Scan for the cell matching the given text and deliver its (x, y) coordinate at center. 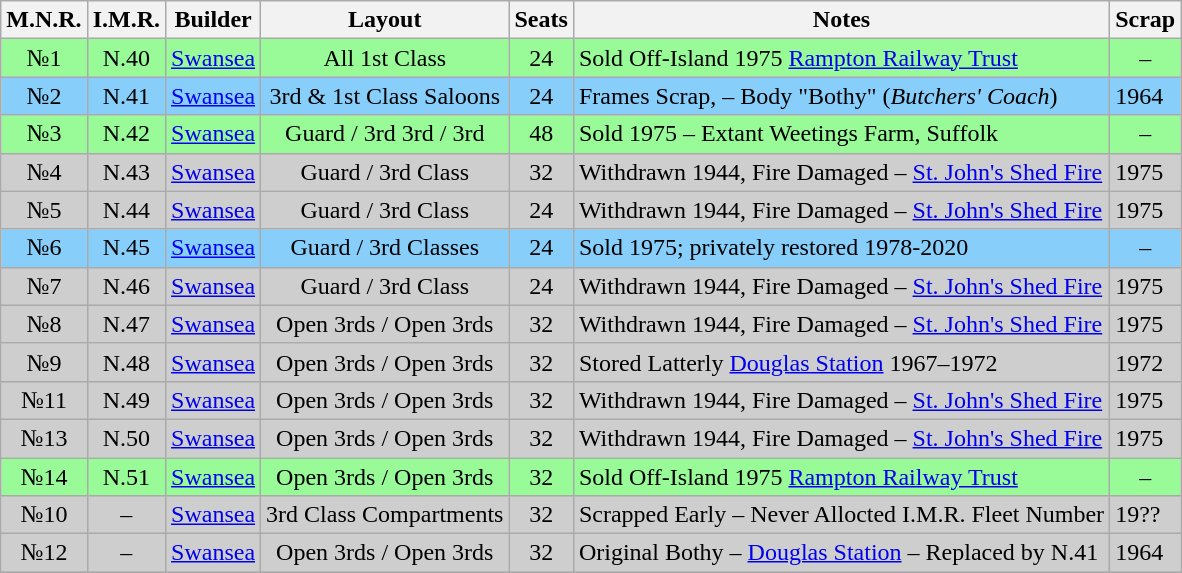
№1 (44, 58)
N.44 (126, 210)
№7 (44, 286)
Builder (214, 20)
Frames Scrap, – Body "Bothy" (Butchers' Coach) (841, 96)
Seats (541, 20)
№12 (44, 553)
N.48 (126, 362)
№3 (44, 134)
I.M.R. (126, 20)
№5 (44, 210)
N.50 (126, 438)
Notes (841, 20)
M.N.R. (44, 20)
All 1st Class (385, 58)
Layout (385, 20)
Scrapped Early – Never Allocted I.M.R. Fleet Number (841, 515)
№10 (44, 515)
N.41 (126, 96)
3rd & 1st Class Saloons (385, 96)
Original Bothy – Douglas Station – Replaced by N.41 (841, 553)
№8 (44, 324)
Scrap (1146, 20)
№11 (44, 400)
N.43 (126, 172)
Sold 1975 – Extant Weetings Farm, Suffolk (841, 134)
N.42 (126, 134)
Sold 1975; privately restored 1978-2020 (841, 248)
N.46 (126, 286)
19?? (1146, 515)
N.51 (126, 477)
№9 (44, 362)
1972 (1146, 362)
N.49 (126, 400)
Stored Latterly Douglas Station 1967–1972 (841, 362)
N.45 (126, 248)
3rd Class Compartments (385, 515)
№13 (44, 438)
N.40 (126, 58)
№2 (44, 96)
N.47 (126, 324)
№6 (44, 248)
48 (541, 134)
№14 (44, 477)
Guard / 3rd 3rd / 3rd (385, 134)
Guard / 3rd Classes (385, 248)
№4 (44, 172)
